Search for the cell housing the specified text and yield its [x, y] center coordinate. 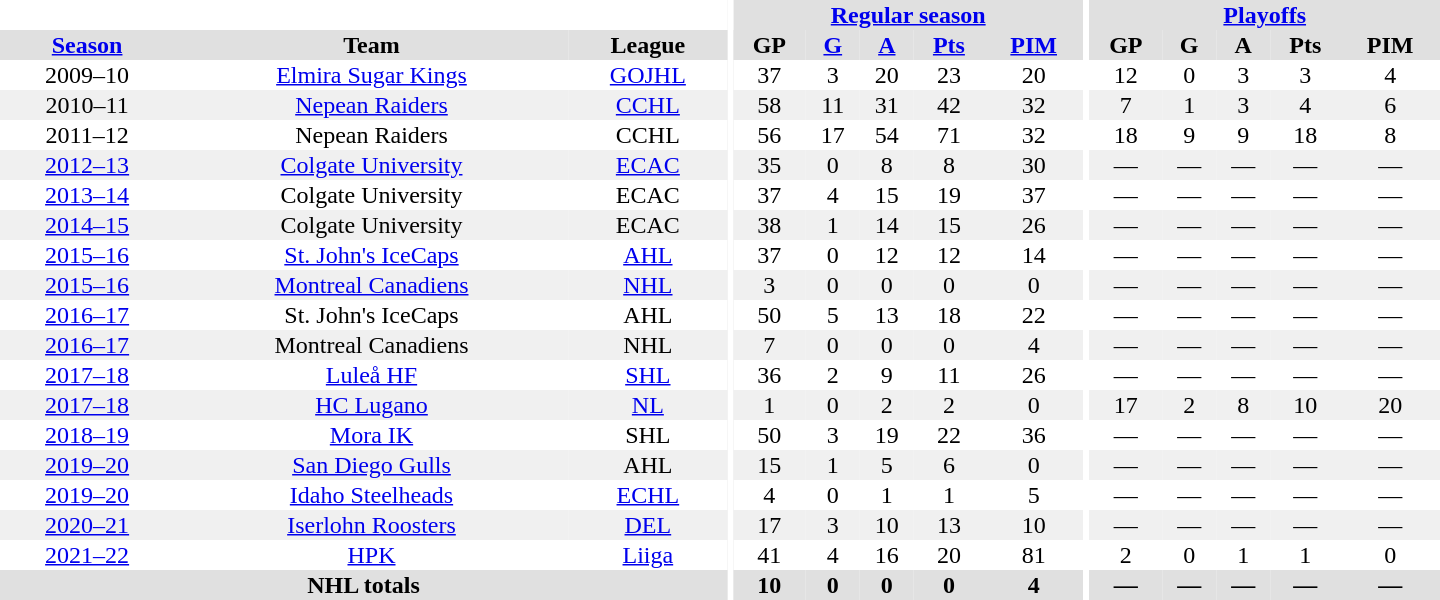
Regular season [908, 15]
Season [87, 45]
2020–21 [87, 525]
HC Lugano [371, 405]
31 [887, 105]
Iserlohn Roosters [371, 525]
2009–10 [87, 75]
56 [770, 135]
71 [949, 135]
41 [770, 555]
Luleå HF [371, 375]
Team [371, 45]
2011–12 [87, 135]
2012–13 [87, 165]
NHL totals [364, 585]
HPK [371, 555]
NL [648, 405]
2018–19 [87, 435]
16 [887, 555]
2013–14 [87, 195]
San Diego Gulls [371, 465]
42 [949, 105]
Idaho Steelheads [371, 495]
Elmira Sugar Kings [371, 75]
League [648, 45]
ECHL [648, 495]
35 [770, 165]
38 [770, 225]
58 [770, 105]
23 [949, 75]
GOJHL [648, 75]
2010–11 [87, 105]
Mora IK [371, 435]
30 [1034, 165]
81 [1034, 555]
2014–15 [87, 225]
2021–22 [87, 555]
54 [887, 135]
Liiga [648, 555]
DEL [648, 525]
Playoffs [1264, 15]
